Search for the cell housing the specified text and yield its [X, Y] center coordinate. 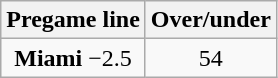
Miami −2.5 [74, 58]
Pregame line [74, 20]
54 [210, 58]
Over/under [210, 20]
